Identify which cell holds the provided text, then report its [x, y] central coordinate. 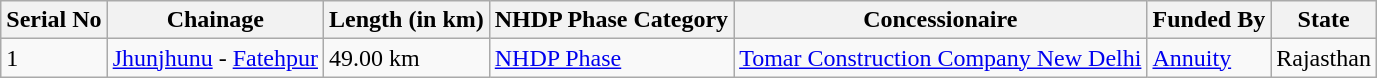
NHDP Phase [611, 58]
Rajasthan [1324, 58]
Annuity [1209, 58]
Chainage [215, 20]
Serial No [54, 20]
Funded By [1209, 20]
49.00 km [407, 58]
Length (in km) [407, 20]
Jhunjhunu - Fatehpur [215, 58]
Concessionaire [940, 20]
State [1324, 20]
Tomar Construction Company New Delhi [940, 58]
NHDP Phase Category [611, 20]
1 [54, 58]
